Find where the given text appears and provide that cell's center as [X, Y] coordinate. 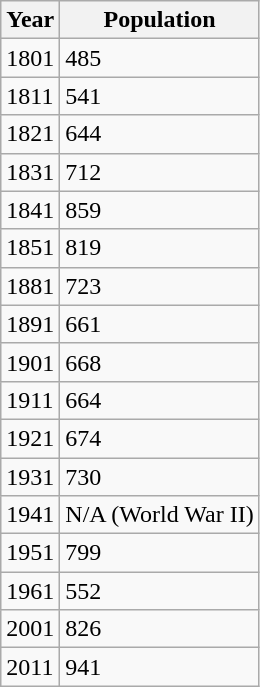
1821 [30, 134]
1961 [30, 591]
723 [160, 286]
1901 [30, 362]
644 [160, 134]
712 [160, 172]
485 [160, 58]
819 [160, 248]
1881 [30, 286]
2011 [30, 667]
799 [160, 553]
1801 [30, 58]
2001 [30, 629]
552 [160, 591]
661 [160, 324]
541 [160, 96]
1811 [30, 96]
664 [160, 400]
1951 [30, 553]
674 [160, 438]
1911 [30, 400]
668 [160, 362]
1941 [30, 515]
1931 [30, 477]
N/A (World War II) [160, 515]
941 [160, 667]
1921 [30, 438]
730 [160, 477]
1831 [30, 172]
1851 [30, 248]
1841 [30, 210]
1891 [30, 324]
826 [160, 629]
Year [30, 20]
859 [160, 210]
Population [160, 20]
